Find where the given text appears and provide that cell's center as (X, Y) coordinate. 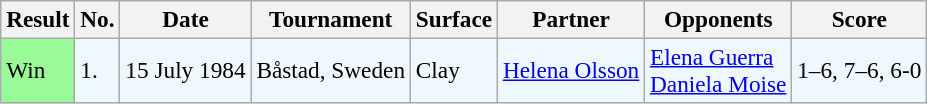
15 July 1984 (186, 70)
Win (38, 70)
Partner (570, 19)
Elena Guerra Daniela Moise (718, 70)
Helena Olsson (570, 70)
No. (98, 19)
Date (186, 19)
Score (860, 19)
Result (38, 19)
1–6, 7–6, 6-0 (860, 70)
Tournament (330, 19)
Clay (454, 70)
Opponents (718, 19)
Surface (454, 19)
1. (98, 70)
Båstad, Sweden (330, 70)
